Locate the cell with the specified text and output its [X, Y] center coordinate. 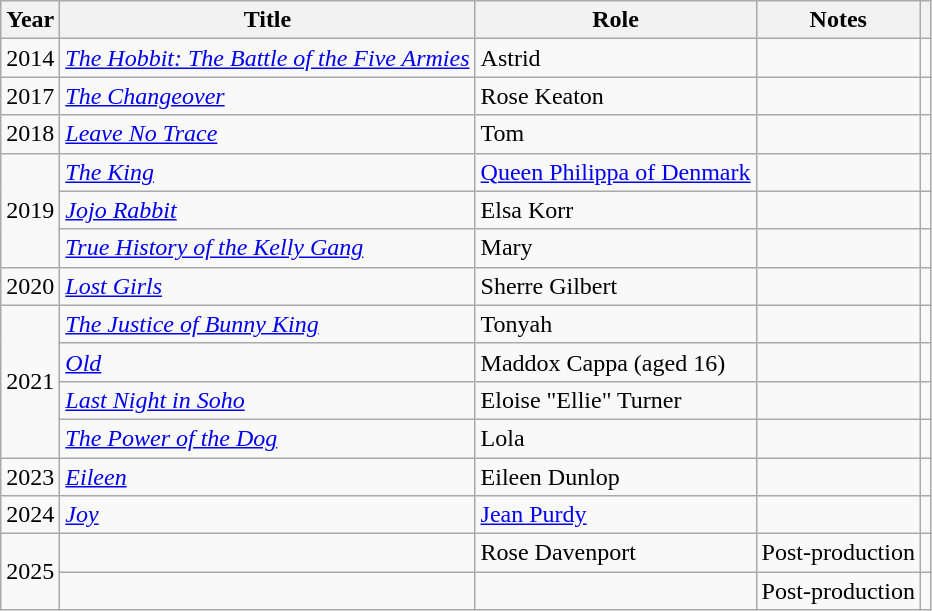
Title [268, 20]
2023 [30, 477]
2014 [30, 58]
True History of the Kelly Gang [268, 248]
Notes [838, 20]
Last Night in Soho [268, 400]
2024 [30, 515]
Rose Davenport [616, 553]
The Hobbit: The Battle of the Five Armies [268, 58]
Queen Philippa of Denmark [616, 172]
Mary [616, 248]
Eileen Dunlop [616, 477]
Sherre Gilbert [616, 286]
2020 [30, 286]
Eloise "Ellie" Turner [616, 400]
Maddox Cappa (aged 16) [616, 362]
The King [268, 172]
Jean Purdy [616, 515]
2021 [30, 381]
2017 [30, 96]
The Justice of Bunny King [268, 324]
Tom [616, 134]
Jojo Rabbit [268, 210]
Astrid [616, 58]
Elsa Korr [616, 210]
2018 [30, 134]
Lost Girls [268, 286]
Eileen [268, 477]
Rose Keaton [616, 96]
Leave No Trace [268, 134]
Tonyah [616, 324]
The Power of the Dog [268, 438]
Role [616, 20]
2025 [30, 572]
2019 [30, 210]
Lola [616, 438]
Joy [268, 515]
Year [30, 20]
Old [268, 362]
The Changeover [268, 96]
